Scan for the cell matching the given text and deliver its (x, y) coordinate at center. 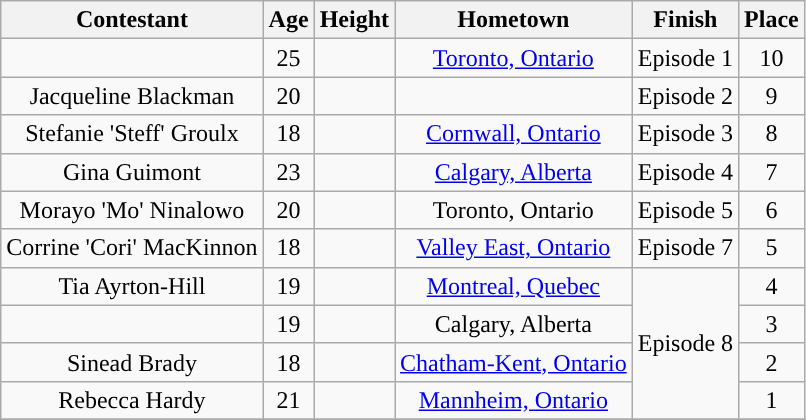
2 (772, 362)
Place (772, 20)
Episode 7 (685, 248)
21 (288, 400)
Episode 2 (685, 96)
Episode 8 (685, 343)
Episode 4 (685, 172)
Age (288, 20)
4 (772, 286)
Episode 3 (685, 134)
1 (772, 400)
Cornwall, Ontario (514, 134)
5 (772, 248)
Tia Ayrton-Hill (132, 286)
Chatham-Kent, Ontario (514, 362)
Contestant (132, 20)
7 (772, 172)
Morayo 'Mo' Ninalowo (132, 210)
6 (772, 210)
Stefanie 'Steff' Groulx (132, 134)
Valley East, Ontario (514, 248)
Montreal, Quebec (514, 286)
Finish (685, 20)
25 (288, 58)
Mannheim, Ontario (514, 400)
Rebecca Hardy (132, 400)
Jacqueline Blackman (132, 96)
Gina Guimont (132, 172)
3 (772, 324)
23 (288, 172)
Height (354, 20)
Corrine 'Cori' MacKinnon (132, 248)
10 (772, 58)
9 (772, 96)
Hometown (514, 20)
8 (772, 134)
Episode 1 (685, 58)
Sinead Brady (132, 362)
Episode 5 (685, 210)
